Output the [X, Y] coordinate of the center of the cell containing the given text.  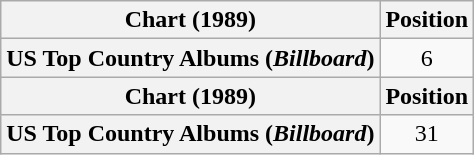
31 [427, 134]
6 [427, 58]
